Scan for the cell matching the given text and deliver its [x, y] coordinate at center. 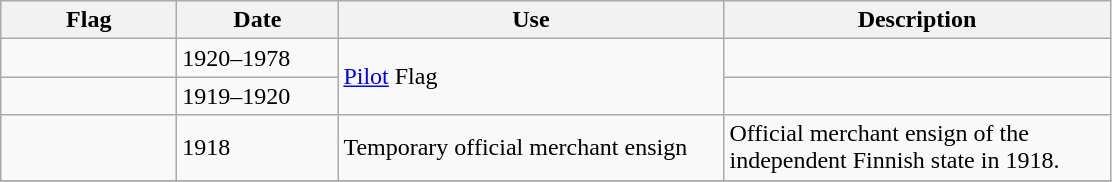
Pilot Flag [531, 77]
Flag [89, 20]
1920–1978 [258, 58]
Use [531, 20]
1918 [258, 148]
1919–1920 [258, 96]
Date [258, 20]
Temporary official merchant ensign [531, 148]
Official merchant ensign of the independent Finnish state in 1918. [917, 148]
Description [917, 20]
